Output the [X, Y] coordinate of the center of the cell containing the given text.  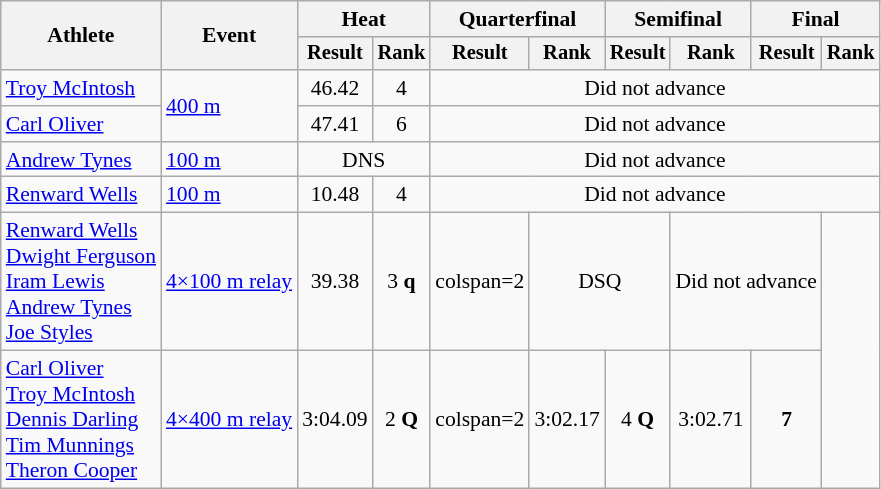
3:04.09 [334, 420]
Heat [364, 19]
4×100 m relay [229, 282]
Carl OliverTroy McIntoshDennis DarlingTim MunningsTheron Cooper [81, 420]
DNS [364, 160]
Quarterfinal [518, 19]
Athlete [81, 36]
3:02.17 [566, 420]
DSQ [600, 282]
Renward WellsDwight FergusonIram LewisAndrew TynesJoe Styles [81, 282]
46.42 [334, 88]
Troy McIntosh [81, 88]
6 [402, 124]
3 q [402, 282]
47.41 [334, 124]
4 Q [638, 420]
39.38 [334, 282]
10.48 [334, 195]
400 m [229, 106]
7 [786, 420]
3:02.71 [710, 420]
4×400 m relay [229, 420]
Semifinal [678, 19]
Renward Wells [81, 195]
Event [229, 36]
2 Q [402, 420]
Final [815, 19]
Andrew Tynes [81, 160]
Carl Oliver [81, 124]
